Identify which cell holds the provided text, then report its (x, y) central coordinate. 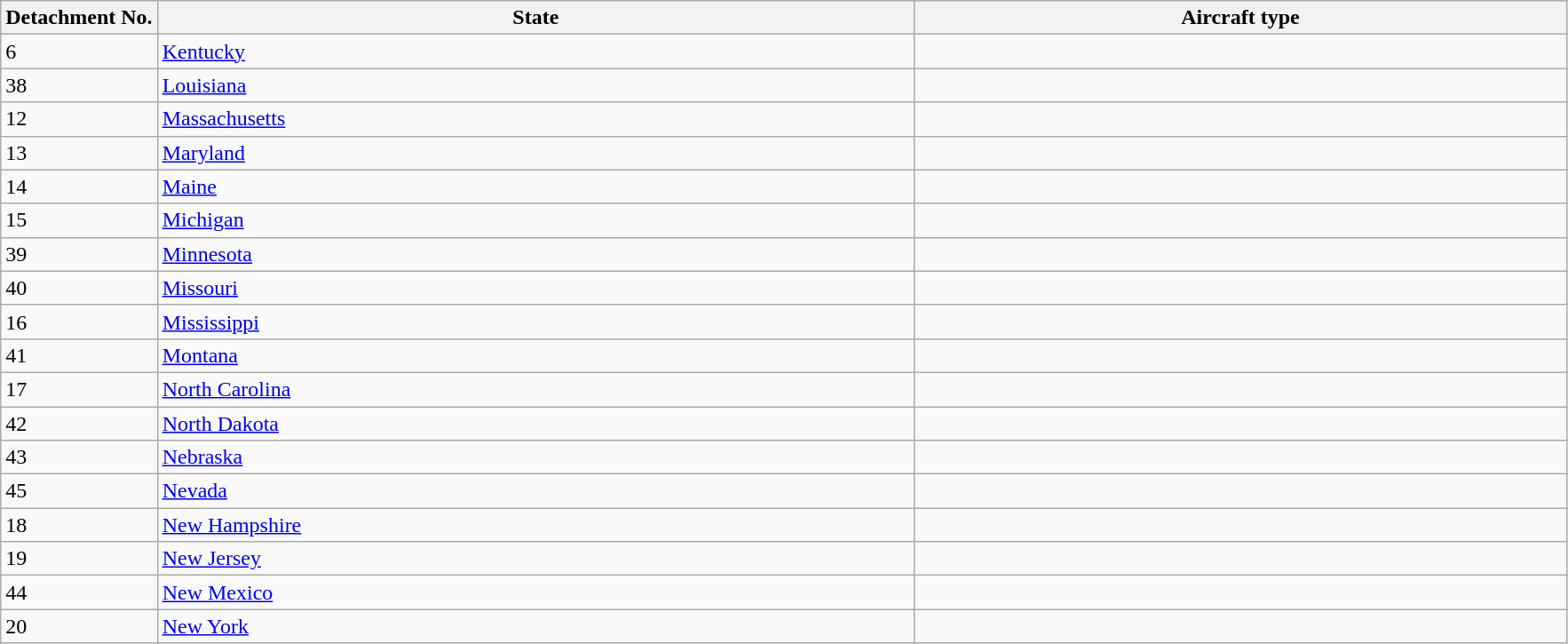
38 (79, 85)
44 (79, 592)
Massachusetts (535, 119)
18 (79, 525)
Missouri (535, 288)
Louisiana (535, 85)
New Hampshire (535, 525)
12 (79, 119)
39 (79, 254)
State (535, 18)
13 (79, 153)
Montana (535, 355)
Maryland (535, 153)
Detachment No. (79, 18)
41 (79, 355)
Kentucky (535, 52)
Mississippi (535, 322)
16 (79, 322)
Nebraska (535, 457)
40 (79, 288)
Michigan (535, 220)
New Mexico (535, 592)
North Dakota (535, 424)
New Jersey (535, 559)
Minnesota (535, 254)
Aircraft type (1241, 18)
43 (79, 457)
42 (79, 424)
6 (79, 52)
19 (79, 559)
17 (79, 389)
Maine (535, 187)
North Carolina (535, 389)
20 (79, 626)
New York (535, 626)
15 (79, 220)
14 (79, 187)
Nevada (535, 491)
45 (79, 491)
